Pinpoint the cell where the given text exists, returning its (x, y) midpoint coordinate. 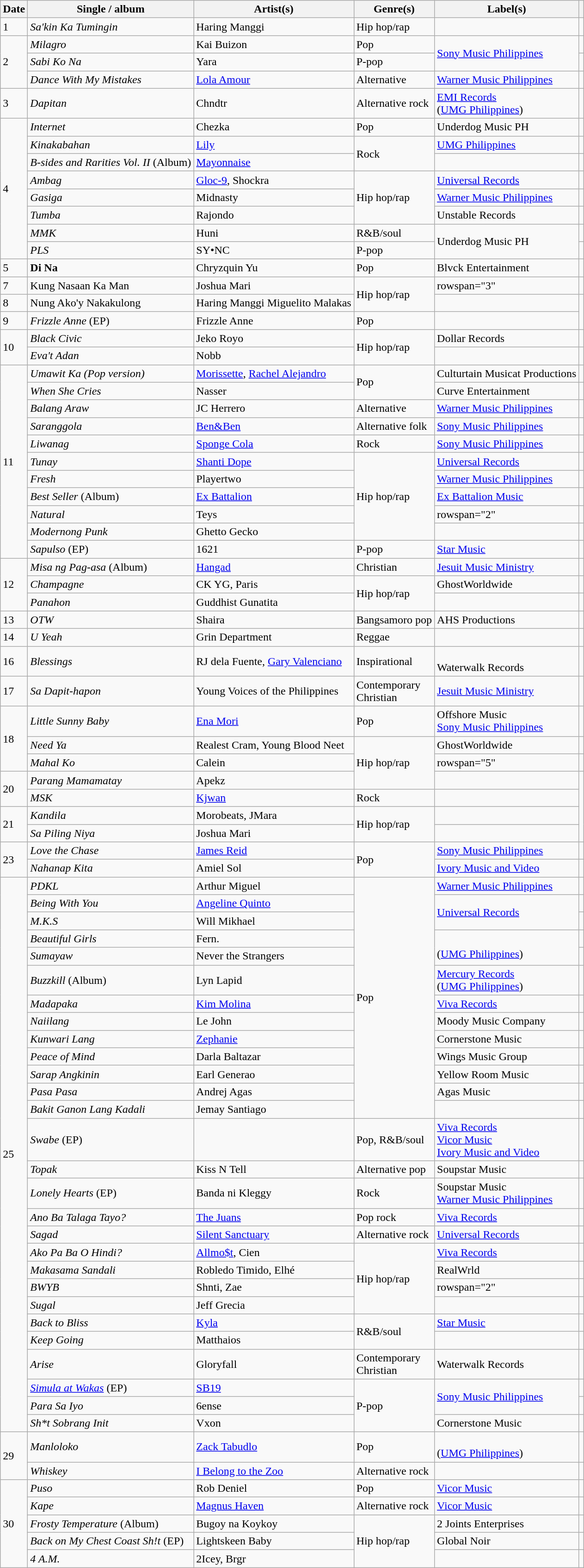
Madapaka (111, 1004)
B-sides and Rarities Vol. II (Album) (111, 162)
Sa Piling Niya (111, 833)
Ambag (111, 180)
Ena Mori (274, 721)
Sa'kin Ka Tumingin (111, 27)
12 (14, 585)
rowspan="5" (507, 763)
Internet (111, 127)
Manloloko (111, 1446)
1621 (274, 549)
Kung Nasaan Ka Man (111, 286)
Gasiga (111, 197)
Shnti, Zae (274, 1287)
JC Herrero (274, 409)
Gloryfall (274, 1364)
Back to Bliss (111, 1323)
OTW (111, 620)
Yara (274, 62)
23 (14, 860)
Soupstar Music (507, 1170)
Calein (274, 763)
MSK (111, 798)
Ex Battalion (274, 496)
Back on My Chest Coast Sh!t (EP) (111, 1541)
Being With You (111, 903)
Arthur Miguel (274, 886)
Little Sunny Baby (111, 721)
Global Noir (507, 1541)
Matthaios (274, 1340)
Arise (111, 1364)
Sagad (111, 1235)
Umawit Ka (Pop version) (111, 373)
Agas Music (507, 1092)
Champagne (111, 585)
Mercury Records(UMG Philippines) (507, 980)
Black Civic (111, 338)
Blessings (111, 661)
8 (14, 303)
Midnasty (274, 197)
Alternative pop (394, 1170)
James Reid (274, 851)
Ben&Ben (274, 426)
Chryzquin Yu (274, 268)
Bakit Ganon Lang Kadali (111, 1109)
Date (14, 9)
17 (14, 691)
18 (14, 738)
I Belong to the Zoo (274, 1471)
Mayonnaise (274, 162)
25 (14, 1154)
Magnus Haven (274, 1506)
CK YG, Paris (274, 585)
BWYB (111, 1287)
Darla Baltazar (274, 1056)
Frizzle Anne (EP) (111, 321)
Fern. (274, 939)
Dapitan (111, 104)
Liwanag (111, 444)
M.K.S (111, 921)
Ano Ba Talaga Tayo? (111, 1217)
Kinakabahan (111, 145)
Need Ya (111, 745)
Blvck Entertainment (507, 268)
Chndtr (274, 104)
Kim Molina (274, 1004)
Mahal Ko (111, 763)
Le John (274, 1021)
Christian (394, 567)
Modernong Punk (111, 532)
Banda ni Kleggy (274, 1193)
Saranggola (111, 426)
Beautiful Girls (111, 939)
4 A.M. (111, 1559)
Love the Chase (111, 851)
Sapulso (EP) (111, 549)
Makasama Sandali (111, 1270)
Misa ng Pag-asa (Album) (111, 567)
Puso (111, 1489)
Milagro (111, 44)
6ense (274, 1405)
Ghetto Gecko (274, 532)
Panahon (111, 602)
Shaira (274, 620)
Tumba (111, 215)
3 (14, 104)
Sabi Ko Na (111, 62)
Sponge Cola (274, 444)
Nahanap Kita (111, 868)
Alternative folk (394, 426)
Ivory Music and Video (507, 868)
Bugoy na Koykoy (274, 1524)
Yellow Room Music (507, 1074)
Para Sa Iyo (111, 1405)
Grin Department (274, 637)
Andrej Agas (274, 1092)
Never the Strangers (274, 956)
Realest Cram, Young Blood Neet (274, 745)
Lyn Lapid (274, 980)
Jeff Grecia (274, 1305)
Lonely Hearts (EP) (111, 1193)
Whiskey (111, 1471)
Curve Entertainment (507, 391)
Rajondo (274, 215)
Pop rock (394, 1217)
Buzzkill (Album) (111, 980)
Jeko Royo (274, 338)
Hangad (274, 567)
Haring Manggi Miguelito Malakas (274, 303)
Nobb (274, 356)
Jemay Santiago (274, 1109)
Artist(s) (274, 9)
Chezka (274, 127)
Nung Ako'y Nakakulong (111, 303)
Huni (274, 232)
Label(s) (507, 9)
21 (14, 824)
Frosty Temperature (Album) (111, 1524)
Apekz (274, 780)
Kunwari Lang (111, 1039)
Pop, R&B/soul (394, 1140)
Kape (111, 1506)
Moody Music Company (507, 1021)
Reggae (394, 637)
1 (14, 27)
Topak (111, 1170)
Sumayaw (111, 956)
Lightskeen Baby (274, 1541)
10 (14, 347)
Young Voices of the Philippines (274, 691)
Sa Dapit-hapon (111, 691)
U Yeah (111, 637)
30 (14, 1524)
Balang Araw (111, 409)
Will Mikhael (274, 921)
14 (14, 637)
Di Na (111, 268)
Kyla (274, 1323)
rowspan="3" (507, 286)
AHS Productions (507, 620)
11 (14, 461)
4 (14, 189)
MMK (111, 232)
Sh*t Sobrang Init (111, 1423)
Kai Buizon (274, 44)
2Icey, Brgr (274, 1559)
UMG Philippines (507, 145)
Sugal (111, 1305)
Zack Tabudlo (274, 1446)
Unstable Records (507, 215)
Lily (274, 145)
When She Cries (111, 391)
Genre(s) (394, 9)
20 (14, 789)
SB19 (274, 1388)
29 (14, 1456)
Silent Sanctuary (274, 1235)
PLS (111, 250)
Inspirational (394, 661)
2 (14, 62)
Guddhist Gunatita (274, 602)
Playertwo (274, 479)
RJ dela Fuente, Gary Valenciano (274, 661)
Lola Amour (274, 79)
Earl Generao (274, 1074)
Peace of Mind (111, 1056)
9 (14, 321)
Morobeats, JMara (274, 815)
Soupstar MusicWarner Music Philippines (507, 1193)
Ex Battalion Music (507, 496)
Parang Mamamatay (111, 780)
5 (14, 268)
Offshore MusicSony Music Philippines (507, 721)
Best Seller (Album) (111, 496)
PDKL (111, 886)
Morissette, Rachel Alejandro (274, 373)
Fresh (111, 479)
Sarap Angkinin (111, 1074)
Allmo$t, Cien (274, 1252)
Vxon (274, 1423)
Angeline Quinto (274, 903)
Keep Going (111, 1340)
Simula at Wakas (EP) (111, 1388)
13 (14, 620)
Kandila (111, 815)
Kiss N Tell (274, 1170)
Wings Music Group (507, 1056)
Amiel Sol (274, 868)
Dollar Records (507, 338)
Haring Manggi (274, 27)
Swabe (EP) (111, 1140)
The Juans (274, 1217)
Dance With My Mistakes (111, 79)
Naiilang (111, 1021)
RealWrld (507, 1270)
Viva RecordsVicor MusicIvory Music and Video (507, 1140)
Rob Deniel (274, 1489)
Culturtain Musicat Productions (507, 373)
Nasser (274, 391)
Natural (111, 514)
Teys (274, 514)
Frizzle Anne (274, 321)
Robledo Timido, Elhé (274, 1270)
Single / album (111, 9)
EMI Records(UMG Philippines) (507, 104)
Zephanie (274, 1039)
Shanti Dope (274, 461)
Eva't Adan (111, 356)
Bangsamoro pop (394, 620)
Ako Pa Ba O Hindi? (111, 1252)
SY•NC (274, 250)
Kjwan (274, 798)
2 Joints Enterprises (507, 1524)
Pasa Pasa (111, 1092)
Gloc-9, Shockra (274, 180)
7 (14, 286)
Tunay (111, 461)
16 (14, 661)
